Search for the cell housing the specified text and yield its [X, Y] center coordinate. 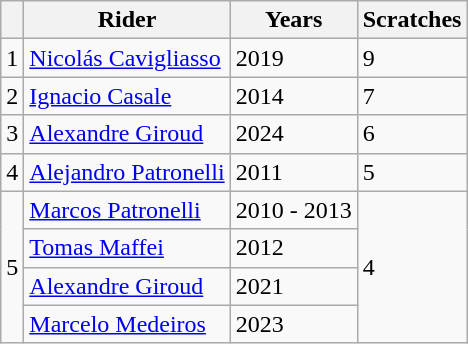
Nicolás Cavigliasso [127, 58]
1 [12, 58]
2014 [294, 96]
Ignacio Casale [127, 96]
6 [412, 134]
Alejandro Patronelli [127, 172]
9 [412, 58]
Marcelo Medeiros [127, 324]
2010 - 2013 [294, 210]
2021 [294, 286]
2012 [294, 248]
3 [12, 134]
7 [412, 96]
2019 [294, 58]
Marcos Patronelli [127, 210]
2011 [294, 172]
Tomas Maffei [127, 248]
2024 [294, 134]
2023 [294, 324]
Rider [127, 20]
Scratches [412, 20]
2 [12, 96]
Years [294, 20]
